From the cell containing the given text, extract its center point as [x, y] coordinate. 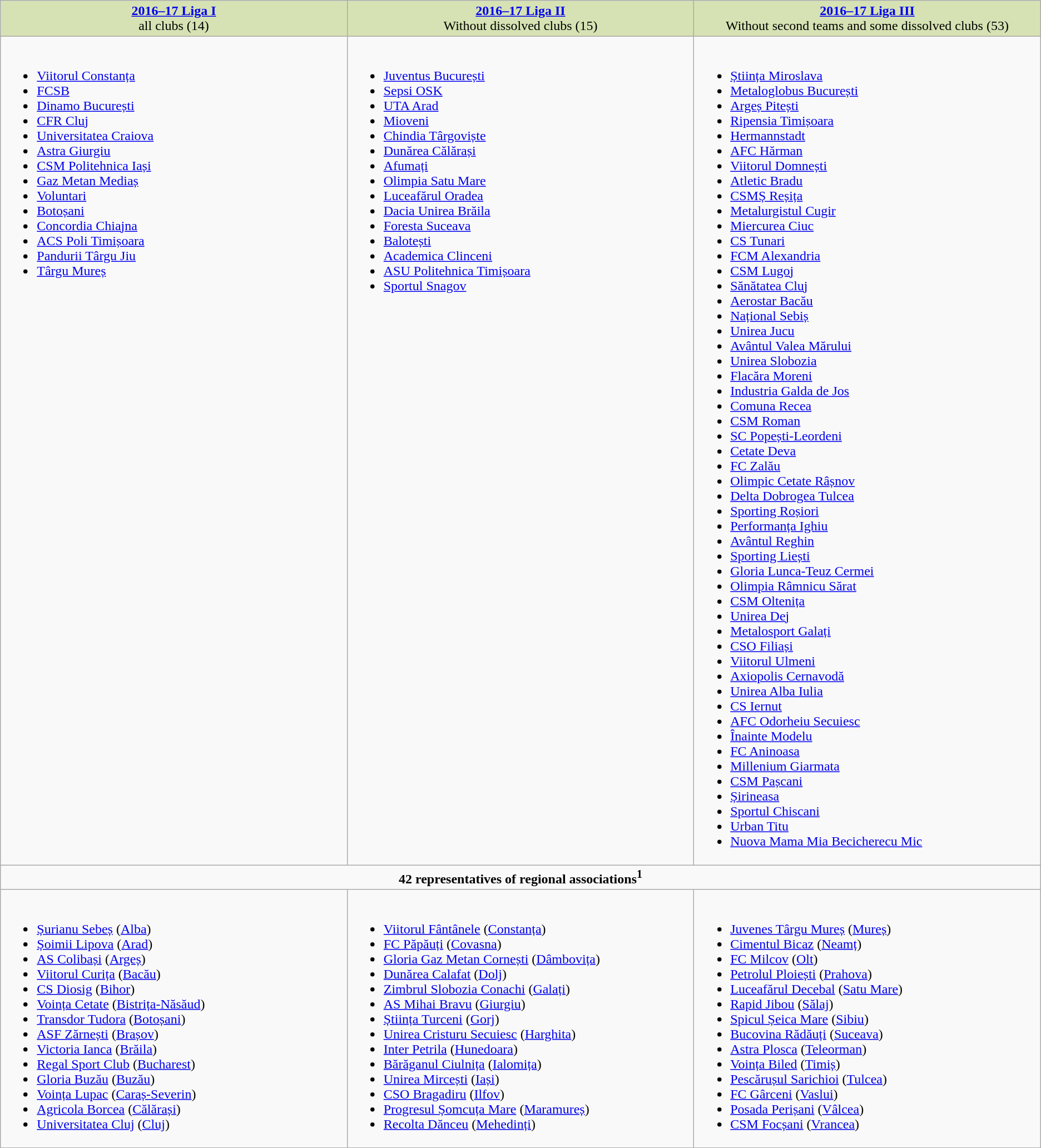
2016–17 Liga IIIWithout second teams and some dissolved clubs (53) [867, 19]
42 representatives of regional associations1 [520, 877]
2016–17 Liga IIWithout dissolved clubs (15) [520, 19]
2016–17 Liga Iall clubs (14) [173, 19]
